Locate the cell with the specified text and output its [x, y] center coordinate. 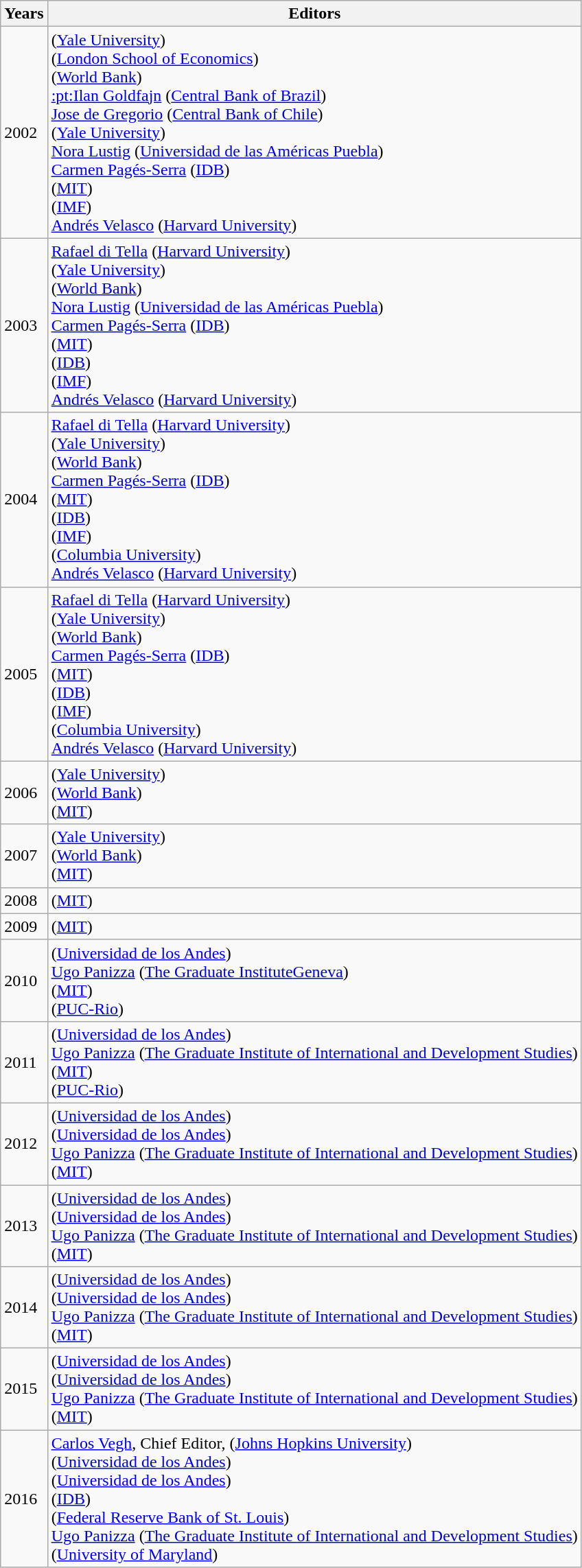
2003 [24, 325]
2002 [24, 132]
2016 [24, 1499]
2006 [24, 793]
2008 [24, 900]
2010 [24, 980]
2012 [24, 1143]
2004 [24, 500]
2005 [24, 674]
2013 [24, 1226]
(Universidad de los Andes)Ugo Panizza (The Graduate InstituteGeneva) (MIT) (PUC-Rio) [314, 980]
Years [24, 14]
(Universidad de los Andes)Ugo Panizza (The Graduate Institute of International and Development Studies) (MIT) (PUC-Rio) [314, 1062]
Editors [314, 14]
2007 [24, 856]
2014 [24, 1308]
2009 [24, 926]
2011 [24, 1062]
2015 [24, 1389]
